Provide the [X, Y] coordinate of the cell's center where the given text is located.  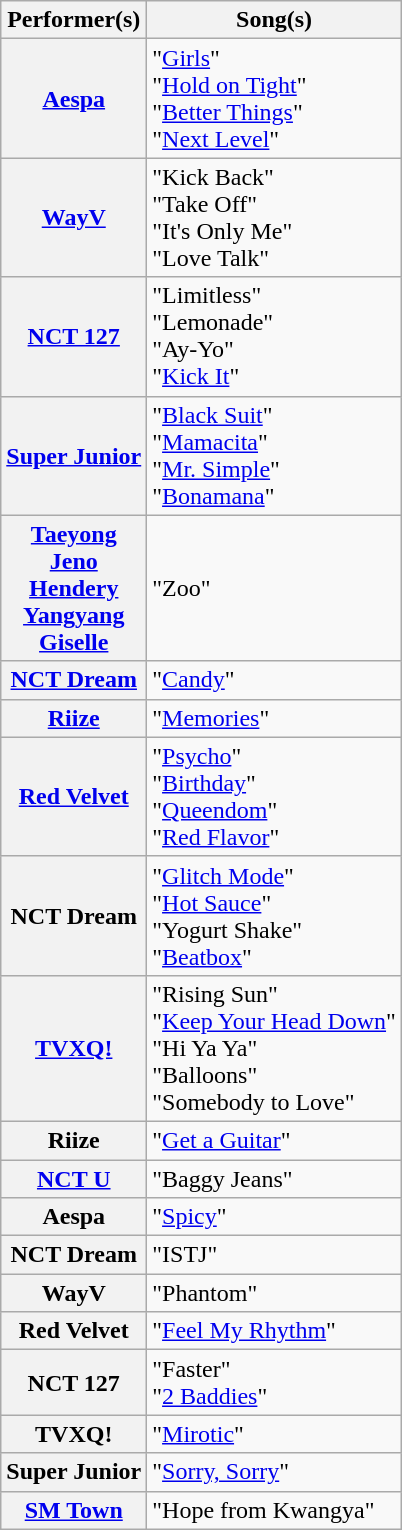
"ISTJ" [274, 1255]
"Zoo" [274, 588]
"Phantom" [274, 1293]
Performer(s) [74, 20]
"Glitch Mode""Hot Sauce""Yogurt Shake""Beatbox" [274, 916]
"Baggy Jeans" [274, 1179]
"Limitless""Lemonade""Ay-Yo""Kick It" [274, 336]
"Get a Guitar" [274, 1140]
"Feel My Rhythm" [274, 1331]
Song(s) [274, 20]
"Faster""2 Baddies" [274, 1382]
"Rising Sun""Keep Your Head Down""Hi Ya Ya""Balloons""Somebody to Love" [274, 1048]
"Hope from Kwangya" [274, 1510]
"Girls""Hold on Tight""Better Things""Next Level" [274, 98]
TaeyongJenoHenderyYangyangGiselle [74, 588]
SM Town [74, 1510]
"Kick Back""Take Off""It's Only Me""Love Talk" [274, 218]
"Candy" [274, 680]
NCT U [74, 1179]
"Memories" [274, 718]
"Spicy" [274, 1217]
"Sorry, Sorry" [274, 1472]
"Black Suit""Mamacita""Mr. Simple""Bonamana" [274, 456]
"Psycho""Birthday""Queendom""Red Flavor" [274, 796]
"Mirotic" [274, 1434]
